Return (X, Y) of the center of cell containing provided text 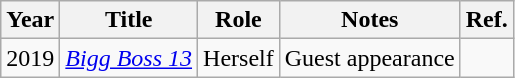
Year (30, 20)
Herself (239, 58)
Role (239, 20)
Ref. (486, 20)
Title (129, 20)
Bigg Boss 13 (129, 58)
Notes (370, 20)
Guest appearance (370, 58)
2019 (30, 58)
